Find where the given text appears and provide that cell's center as [x, y] coordinate. 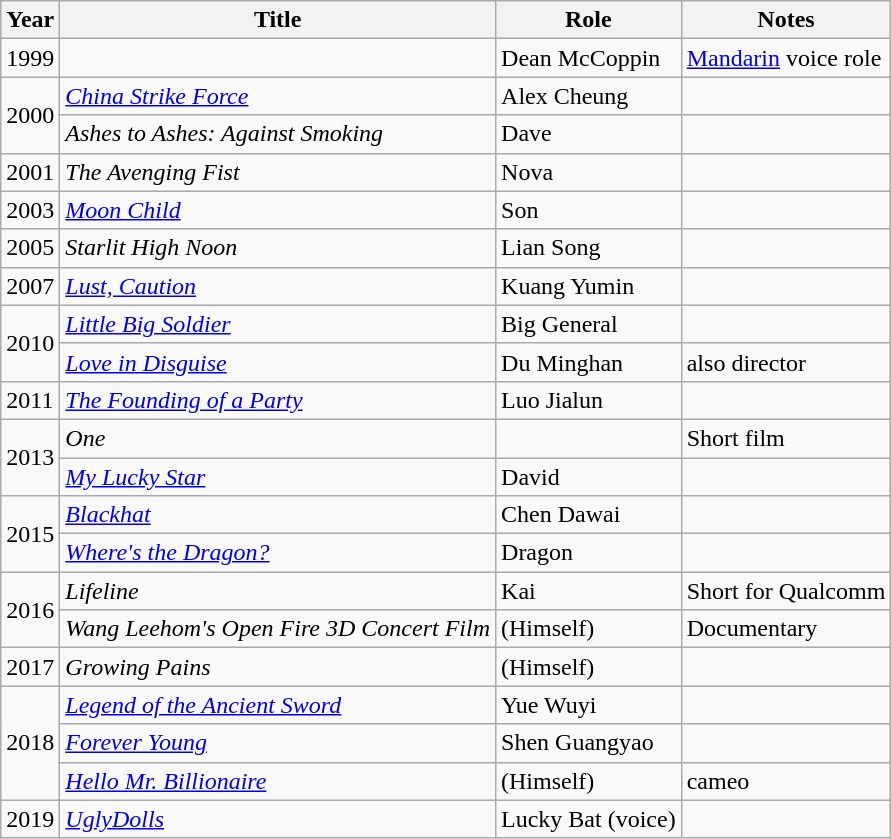
Short film [786, 438]
Dave [589, 134]
2005 [30, 248]
2018 [30, 743]
Chen Dawai [589, 515]
Dean McCoppin [589, 58]
2017 [30, 667]
Ashes to Ashes: Against Smoking [278, 134]
Role [589, 20]
Yue Wuyi [589, 705]
2001 [30, 172]
My Lucky Star [278, 477]
also director [786, 362]
Shen Guangyao [589, 743]
Title [278, 20]
Big General [589, 324]
Kai [589, 591]
Documentary [786, 629]
Luo Jialun [589, 400]
Kuang Yumin [589, 286]
Mandarin voice role [786, 58]
Nova [589, 172]
2019 [30, 819]
Where's the Dragon? [278, 553]
Starlit High Noon [278, 248]
The Avenging Fist [278, 172]
Dragon [589, 553]
cameo [786, 781]
2003 [30, 210]
Year [30, 20]
2016 [30, 610]
Lucky Bat (voice) [589, 819]
David [589, 477]
2007 [30, 286]
Lian Song [589, 248]
One [278, 438]
Wang Leehom's Open Fire 3D Concert Film [278, 629]
Little Big Soldier [278, 324]
Lifeline [278, 591]
Love in Disguise [278, 362]
UglyDolls [278, 819]
Moon Child [278, 210]
Hello Mr. Billionaire [278, 781]
Short for Qualcomm [786, 591]
2013 [30, 457]
2000 [30, 115]
Growing Pains [278, 667]
1999 [30, 58]
Alex Cheung [589, 96]
2011 [30, 400]
China Strike Force [278, 96]
Forever Young [278, 743]
Son [589, 210]
The Founding of a Party [278, 400]
Notes [786, 20]
2010 [30, 343]
Lust, Caution [278, 286]
Legend of the Ancient Sword [278, 705]
Du Minghan [589, 362]
2015 [30, 534]
Blackhat [278, 515]
